Provide the (X, Y) coordinate of the cell's center where the given text is located.  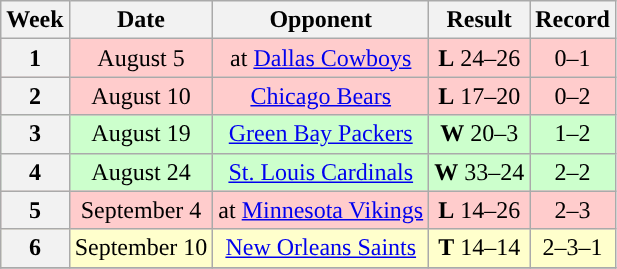
1 (35, 58)
at Minnesota Vikings (321, 210)
Record (573, 20)
September 4 (141, 210)
4 (35, 172)
L 24–26 (480, 58)
6 (35, 248)
W 33–24 (480, 172)
New Orleans Saints (321, 248)
L 14–26 (480, 210)
August 19 (141, 134)
T 14–14 (480, 248)
0–2 (573, 96)
2 (35, 96)
at Dallas Cowboys (321, 58)
L 17–20 (480, 96)
5 (35, 210)
Opponent (321, 20)
August 10 (141, 96)
September 10 (141, 248)
August 24 (141, 172)
Week (35, 20)
Date (141, 20)
Chicago Bears (321, 96)
1–2 (573, 134)
3 (35, 134)
Green Bay Packers (321, 134)
2–3 (573, 210)
0–1 (573, 58)
W 20–3 (480, 134)
August 5 (141, 58)
2–3–1 (573, 248)
St. Louis Cardinals (321, 172)
Result (480, 20)
2–2 (573, 172)
